Return the [x, y] coordinate for the center point of the cell that contains the specified text.  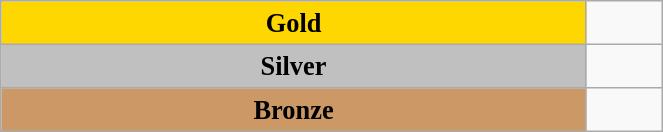
Silver [294, 66]
Gold [294, 22]
Bronze [294, 109]
